Return the [x, y] coordinate for the center point of the cell that contains the specified text.  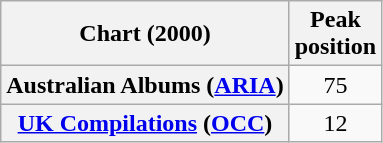
UK Compilations (OCC) [145, 123]
75 [335, 85]
Chart (2000) [145, 34]
Australian Albums (ARIA) [145, 85]
Peakposition [335, 34]
12 [335, 123]
